Capture the cell that displays the provided text and extract its (x, y) central coordinate. 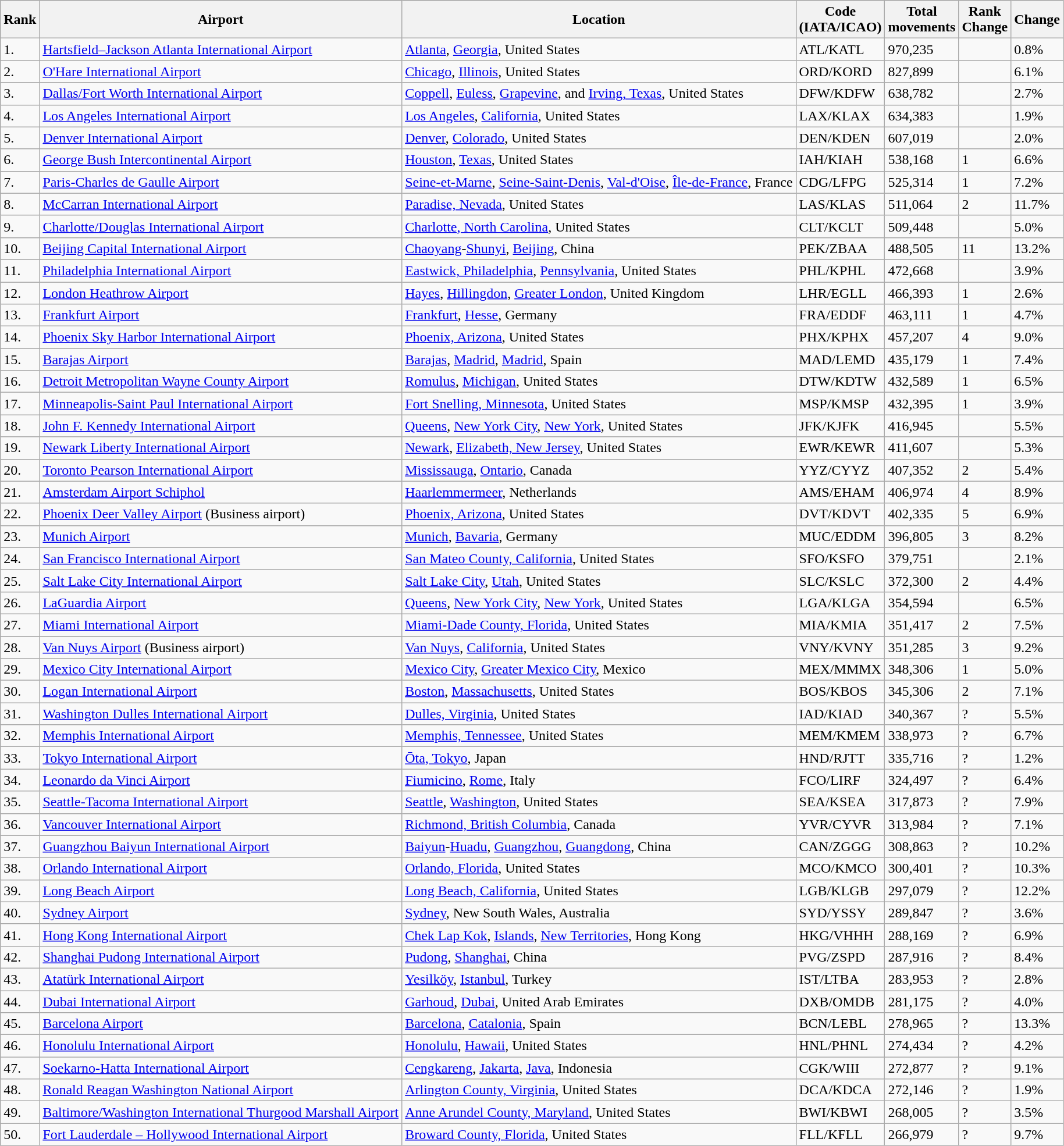
SYD/YSSY (840, 913)
Coppell, Euless, Grapevine, and Irving, Texas, United States (599, 94)
4.2% (1037, 1046)
827,899 (921, 72)
Eastwick, Philadelphia, Pennsylvania, United States (599, 271)
Munich, Bavaria, Germany (599, 536)
Beijing Capital International Airport (221, 248)
20. (20, 470)
268,005 (921, 1112)
Seattle, Washington, United States (599, 802)
22. (20, 514)
37. (20, 846)
Atatürk International Airport (221, 979)
10.2% (1037, 846)
18. (20, 426)
Rank (20, 20)
6.7% (1037, 736)
32. (20, 736)
6.1% (1037, 72)
John F. Kennedy International Airport (221, 426)
432,589 (921, 382)
Haarlemmermeer, Netherlands (599, 492)
MSP/KMSP (840, 404)
283,953 (921, 979)
PHL/KPHL (840, 271)
Yesilköy, Istanbul, Turkey (599, 979)
Anne Arundel County, Maryland, United States (599, 1112)
Newark Liberty International Airport (221, 448)
Barcelona, Catalonia, Spain (599, 1024)
Salt Lake City International Airport (221, 581)
Van Nuys, California, United States (599, 647)
BOS/KBOS (840, 692)
Honolulu, Hawaii, United States (599, 1046)
25. (20, 581)
407,352 (921, 470)
10. (20, 248)
Phoenix Sky Harbor International Airport (221, 337)
5. (20, 138)
607,019 (921, 138)
11. (20, 271)
Washington Dulles International Airport (221, 714)
511,064 (921, 204)
O'Hare International Airport (221, 72)
Mexico City International Airport (221, 670)
BCN/LEBL (840, 1024)
13.2% (1037, 248)
Barajas Airport (221, 360)
11 (985, 248)
HNL/PHNL (840, 1046)
Soekarno-Hatta International Airport (221, 1068)
48. (20, 1090)
274,434 (921, 1046)
Phoenix Deer Valley Airport (Business airport) (221, 514)
2.8% (1037, 979)
26. (20, 603)
Baltimore/Washington International Thurgood Marshall Airport (221, 1112)
5 (985, 514)
Memphis, Tennessee, United States (599, 736)
Dulles, Virginia, United States (599, 714)
Location (599, 20)
9.2% (1037, 647)
13. (20, 315)
Barcelona Airport (221, 1024)
MEM/KMEM (840, 736)
Amsterdam Airport Schiphol (221, 492)
VNY/KVNY (840, 647)
Miami-Dade County, Florida, United States (599, 625)
12.2% (1037, 891)
297,079 (921, 891)
DEN/KDEN (840, 138)
FLL/KFLL (840, 1134)
1.2% (1037, 758)
7.5% (1037, 625)
40. (20, 913)
14. (20, 337)
Hong Kong International Airport (221, 935)
272,146 (921, 1090)
Tokyo International Airport (221, 758)
324,497 (921, 780)
36. (20, 824)
472,668 (921, 271)
351,417 (921, 625)
LHR/EGLL (840, 293)
McCarran International Airport (221, 204)
7. (20, 182)
Charlotte, North Carolina, United States (599, 226)
4. (20, 116)
Cengkareng, Jakarta, Java, Indonesia (599, 1068)
638,782 (921, 94)
1. (20, 49)
Seine-et-Marne, Seine-Saint-Denis, Val-d'Oise, Île-de-France, France (599, 182)
YVR/CYVR (840, 824)
Mississauga, Ontario, Canada (599, 470)
272,877 (921, 1068)
MAD/LEMD (840, 360)
Orlando International Airport (221, 869)
5.3% (1037, 448)
Pudong, Shanghai, China (599, 957)
Philadelphia International Airport (221, 271)
634,383 (921, 116)
Hayes, Hillingdon, Greater London, United Kingdom (599, 293)
45. (20, 1024)
488,505 (921, 248)
George Bush Intercontinental Airport (221, 160)
HND/RJTT (840, 758)
8. (20, 204)
ATL/KATL (840, 49)
PHX/KPHX (840, 337)
278,965 (921, 1024)
Dubai International Airport (221, 1001)
11.7% (1037, 204)
CDG/LFPG (840, 182)
Toronto Pearson International Airport (221, 470)
3. (20, 94)
12. (20, 293)
396,805 (921, 536)
FRA/EDDF (840, 315)
FCO/LIRF (840, 780)
DXB/OMDB (840, 1001)
49. (20, 1112)
5.4% (1037, 470)
Leonardo da Vinci Airport (221, 780)
RankChange (985, 20)
Mexico City, Greater Mexico City, Mexico (599, 670)
372,300 (921, 581)
402,335 (921, 514)
Barajas, Madrid, Madrid, Spain (599, 360)
Frankfurt, Hesse, Germany (599, 315)
Orlando, Florida, United States (599, 869)
Fiumicino, Rome, Italy (599, 780)
289,847 (921, 913)
IAH/KIAH (840, 160)
8.4% (1037, 957)
Miami International Airport (221, 625)
Romulus, Michigan, United States (599, 382)
Detroit Metropolitan Wayne County Airport (221, 382)
IAD/KIAD (840, 714)
Airport (221, 20)
DTW/KDTW (840, 382)
7.9% (1037, 802)
416,945 (921, 426)
4.7% (1037, 315)
354,594 (921, 603)
19. (20, 448)
23. (20, 536)
DCA/KDCA (840, 1090)
457,207 (921, 337)
2.7% (1037, 94)
Honolulu International Airport (221, 1046)
Dallas/Fort Worth International Airport (221, 94)
JFK/KJFK (840, 426)
LGA/KLGA (840, 603)
Boston, Massachusetts, United States (599, 692)
7.2% (1037, 182)
Denver, Colorado, United States (599, 138)
Garhoud, Dubai, United Arab Emirates (599, 1001)
6.6% (1037, 160)
Baiyun-Huadu, Guangzhou, Guangdong, China (599, 846)
Seattle-Tacoma International Airport (221, 802)
San Francisco International Airport (221, 558)
MIA/KMIA (840, 625)
LaGuardia Airport (221, 603)
8.2% (1037, 536)
30. (20, 692)
9.1% (1037, 1068)
313,984 (921, 824)
MEX/MMMX (840, 670)
Ōta, Tokyo, Japan (599, 758)
Atlanta, Georgia, United States (599, 49)
50. (20, 1134)
Richmond, British Columbia, Canada (599, 824)
432,395 (921, 404)
EWR/KEWR (840, 448)
Sydney, New South Wales, Australia (599, 913)
Fort Snelling, Minnesota, United States (599, 404)
Minneapolis-Saint Paul International Airport (221, 404)
Ronald Reagan Washington National Airport (221, 1090)
Charlotte/Douglas International Airport (221, 226)
3.6% (1037, 913)
Paradise, Nevada, United States (599, 204)
Long Beach Airport (221, 891)
6. (20, 160)
Paris-Charles de Gaulle Airport (221, 182)
CAN/ZGGG (840, 846)
29. (20, 670)
Memphis International Airport (221, 736)
IST/LTBA (840, 979)
Chaoyang-Shunyi, Beijing, China (599, 248)
44. (20, 1001)
DFW/KDFW (840, 94)
28. (20, 647)
SFO/KSFO (840, 558)
6.4% (1037, 780)
27. (20, 625)
DVT/KDVT (840, 514)
9. (20, 226)
287,916 (921, 957)
308,863 (921, 846)
Vancouver International Airport (221, 824)
Chek Lap Kok, Islands, New Territories, Hong Kong (599, 935)
509,448 (921, 226)
AMS/EHAM (840, 492)
34. (20, 780)
8.9% (1037, 492)
Newark, Elizabeth, New Jersey, United States (599, 448)
10.3% (1037, 869)
13.3% (1037, 1024)
Code(IATA/ICAO) (840, 20)
281,175 (921, 1001)
46. (20, 1046)
Hartsfield–Jackson Atlanta International Airport (221, 49)
525,314 (921, 182)
7.4% (1037, 360)
17. (20, 404)
300,401 (921, 869)
Totalmovements (921, 20)
Los Angeles International Airport (221, 116)
LAX/KLAX (840, 116)
Salt Lake City, Utah, United States (599, 581)
9.7% (1037, 1134)
Logan International Airport (221, 692)
Sydney Airport (221, 913)
Arlington County, Virginia, United States (599, 1090)
35. (20, 802)
463,111 (921, 315)
Van Nuys Airport (Business airport) (221, 647)
Shanghai Pudong International Airport (221, 957)
Munich Airport (221, 536)
288,169 (921, 935)
2.0% (1037, 138)
MCO/KMCO (840, 869)
338,973 (921, 736)
PVG/ZSPD (840, 957)
HKG/VHHH (840, 935)
538,168 (921, 160)
38. (20, 869)
SLC/KSLC (840, 581)
16. (20, 382)
42. (20, 957)
YYZ/CYYZ (840, 470)
31. (20, 714)
Guangzhou Baiyun International Airport (221, 846)
ORD/KORD (840, 72)
21. (20, 492)
47. (20, 1068)
379,751 (921, 558)
Broward County, Florida, United States (599, 1134)
39. (20, 891)
435,179 (921, 360)
466,393 (921, 293)
348,306 (921, 670)
LGB/KLGB (840, 891)
24. (20, 558)
London Heathrow Airport (221, 293)
Chicago, Illinois, United States (599, 72)
266,979 (921, 1134)
Houston, Texas, United States (599, 160)
BWI/KBWI (840, 1112)
Long Beach, California, United States (599, 891)
41. (20, 935)
351,285 (921, 647)
CGK/WIII (840, 1068)
340,367 (921, 714)
Fort Lauderdale – Hollywood International Airport (221, 1134)
3.5% (1037, 1112)
SEA/KSEA (840, 802)
9.0% (1037, 337)
LAS/KLAS (840, 204)
Los Angeles, California, United States (599, 116)
411,607 (921, 448)
San Mateo County, California, United States (599, 558)
PEK/ZBAA (840, 248)
345,306 (921, 692)
MUC/EDDM (840, 536)
CLT/KCLT (840, 226)
2.6% (1037, 293)
33. (20, 758)
4.4% (1037, 581)
Denver International Airport (221, 138)
43. (20, 979)
317,873 (921, 802)
4.0% (1037, 1001)
2.1% (1037, 558)
2. (20, 72)
15. (20, 360)
Change (1037, 20)
335,716 (921, 758)
970,235 (921, 49)
Frankfurt Airport (221, 315)
0.8% (1037, 49)
406,974 (921, 492)
